Output the [X, Y] coordinate of the center of the cell containing the given text.  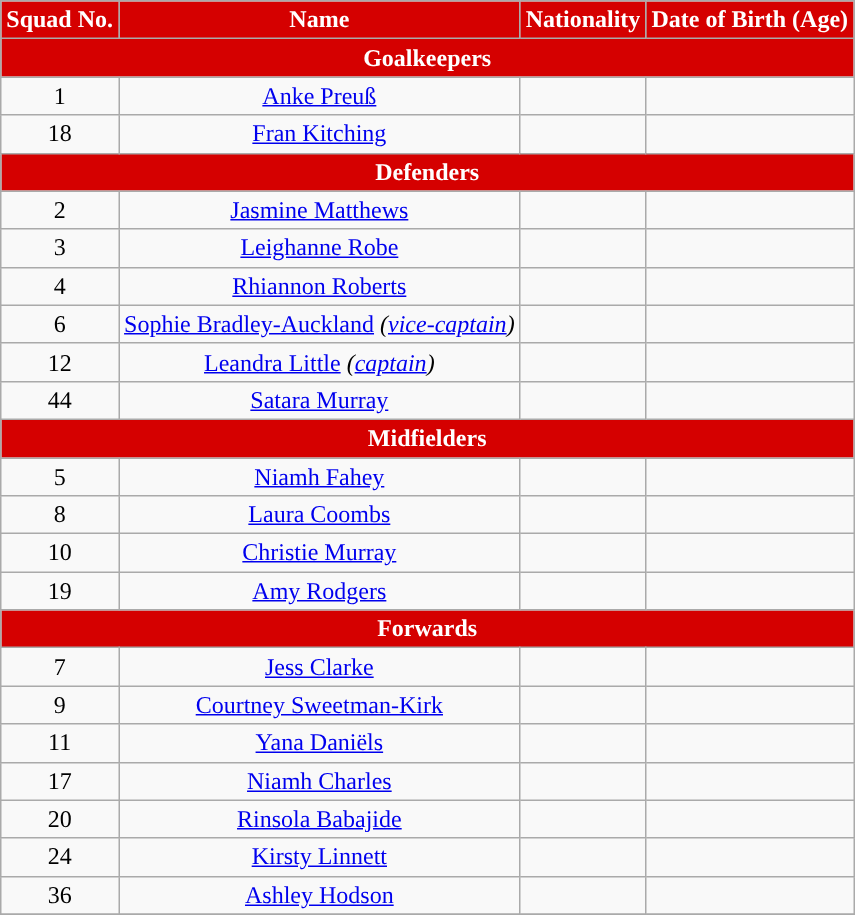
17 [60, 781]
Ashley Hodson [320, 895]
Goalkeepers [428, 58]
Jasmine Matthews [320, 210]
8 [60, 515]
Jess Clarke [320, 667]
5 [60, 477]
12 [60, 362]
11 [60, 743]
24 [60, 857]
Kirsty Linnett [320, 857]
Sophie Bradley-Auckland (vice-captain) [320, 324]
6 [60, 324]
Defenders [428, 172]
Date of Birth (Age) [750, 20]
44 [60, 400]
Name [320, 20]
Anke Preuß [320, 96]
Midfielders [428, 438]
Rinsola Babajide [320, 819]
Niamh Charles [320, 781]
Christie Murray [320, 553]
10 [60, 553]
Nationality [583, 20]
18 [60, 134]
20 [60, 819]
Niamh Fahey [320, 477]
9 [60, 705]
Leighanne Robe [320, 248]
3 [60, 248]
Courtney Sweetman-Kirk [320, 705]
Squad No. [60, 20]
Yana Daniëls [320, 743]
Satara Murray [320, 400]
36 [60, 895]
2 [60, 210]
19 [60, 591]
Forwards [428, 629]
Laura Coombs [320, 515]
Rhiannon Roberts [320, 286]
Leandra Little (captain) [320, 362]
1 [60, 96]
4 [60, 286]
Fran Kitching [320, 134]
7 [60, 667]
Amy Rodgers [320, 591]
